Return the [X, Y] coordinate for the center point of the cell that contains the specified text.  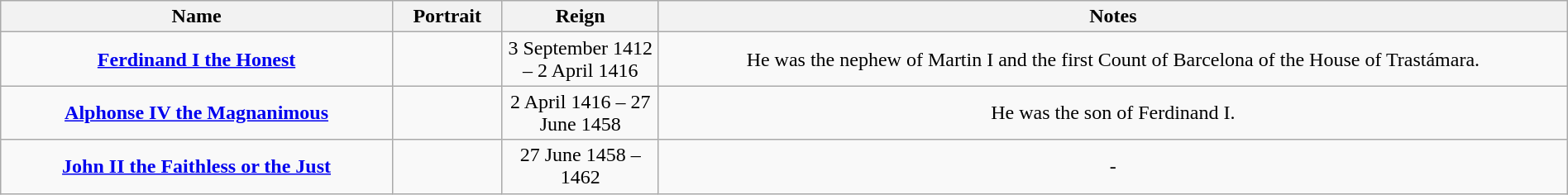
Name [197, 17]
Ferdinand I the Honest [197, 59]
Alphonse IV the Magnanimous [197, 112]
He was the nephew of Martin I and the first Count of Barcelona of the House of Trastámara. [1113, 59]
27 June 1458 – 1462 [581, 167]
Portrait [447, 17]
Reign [581, 17]
Notes [1113, 17]
He was the son of Ferdinand I. [1113, 112]
- [1113, 167]
John II the Faithless or the Just [197, 167]
3 September 1412 – 2 April 1416 [581, 59]
2 April 1416 – 27 June 1458 [581, 112]
